Capture the cell that displays the provided text and extract its (X, Y) central coordinate. 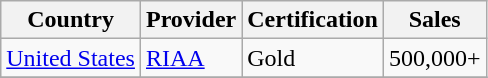
Country (71, 20)
RIAA (190, 58)
United States (71, 58)
Certification (313, 20)
Sales (434, 20)
500,000+ (434, 58)
Provider (190, 20)
Gold (313, 58)
